Capture the cell that displays the provided text and extract its [X, Y] central coordinate. 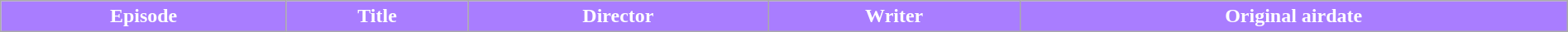
Title [377, 16]
Original airdate [1293, 16]
Episode [144, 16]
Writer [894, 16]
Director [619, 16]
